Scan for the cell matching the given text and deliver its (x, y) coordinate at center. 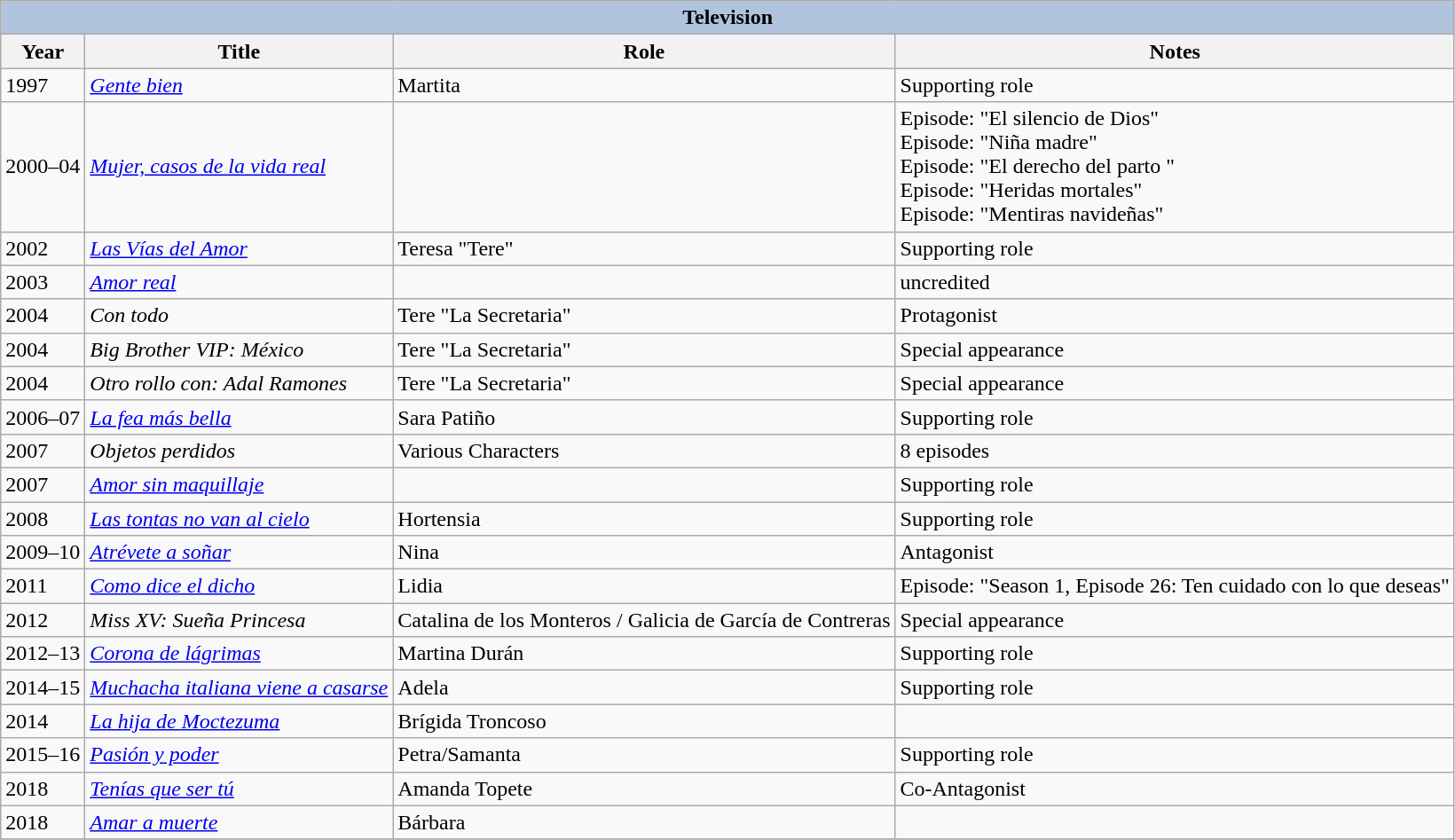
Notes (1175, 51)
Adela (644, 687)
Protagonist (1175, 316)
Mujer, casos de la vida real (240, 167)
Gente bien (240, 85)
Pasión y poder (240, 755)
Year (43, 51)
2002 (43, 248)
Otro rollo con: Adal Ramones (240, 383)
Amor sin maquillaje (240, 484)
Sara Patiño (644, 417)
2012–13 (43, 654)
2011 (43, 586)
2015–16 (43, 755)
2009–10 (43, 553)
Co-Antagonist (1175, 789)
Objetos perdidos (240, 451)
2012 (43, 620)
La hija de Moctezuma (240, 721)
Las Vías del Amor (240, 248)
Episode: "Season 1, Episode 26: Ten cuidado con lo que deseas" (1175, 586)
Title (240, 51)
Amanda Topete (644, 789)
La fea más bella (240, 417)
Miss XV: Sueña Princesa (240, 620)
Amor real (240, 282)
Role (644, 51)
Lidia (644, 586)
Big Brother VIP: México (240, 349)
Muchacha italiana viene a casarse (240, 687)
Petra/Samanta (644, 755)
Television (727, 18)
Episode: "El silencio de Dios"Episode: "Niña madre"Episode: "El derecho del parto "Episode: "Heridas mortales"Episode: "Mentiras navideñas" (1175, 167)
Amar a muerte (240, 822)
Bárbara (644, 822)
2003 (43, 282)
Catalina de los Monteros / Galicia de García de Contreras (644, 620)
2008 (43, 519)
Hortensia (644, 519)
Con todo (240, 316)
Corona de lágrimas (240, 654)
Teresa "Tere" (644, 248)
uncredited (1175, 282)
2014–15 (43, 687)
Tenías que ser tú (240, 789)
Antagonist (1175, 553)
Las tontas no van al cielo (240, 519)
1997 (43, 85)
Como dice el dicho (240, 586)
Martita (644, 85)
8 episodes (1175, 451)
Martina Durán (644, 654)
2000–04 (43, 167)
Nina (644, 553)
2006–07 (43, 417)
Brígida Troncoso (644, 721)
Various Characters (644, 451)
Atrévete a soñar (240, 553)
2014 (43, 721)
